Provide the (x, y) coordinate of the cell's center where the given text is located.  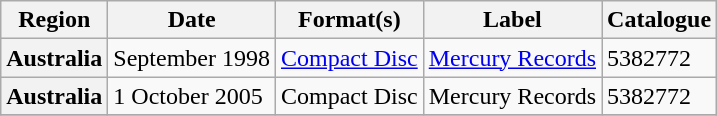
Label (512, 20)
1 October 2005 (192, 96)
Format(s) (350, 20)
Date (192, 20)
September 1998 (192, 58)
Region (54, 20)
Catalogue (660, 20)
